Pinpoint the cell where the given text exists, returning its [x, y] midpoint coordinate. 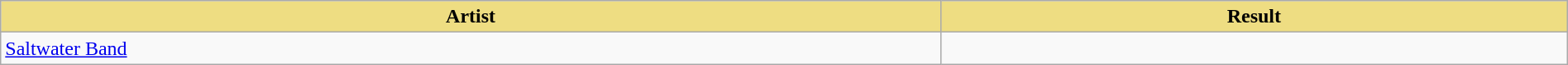
Saltwater Band [471, 48]
Artist [471, 17]
Result [1254, 17]
